For the text-containing cell, return its midpoint in (x, y) coordinate format. 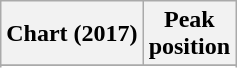
Peakposition (189, 34)
Chart (2017) (72, 34)
